Determine the (x, y) coordinate at the center of the cell enclosing the given text.  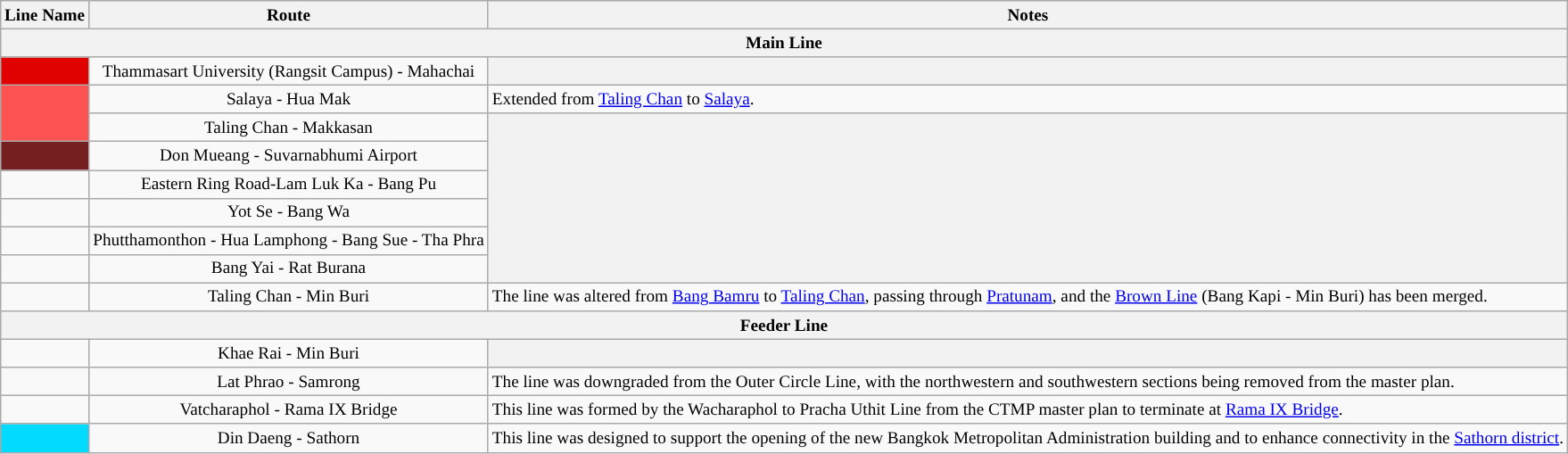
Eastern Ring Road-Lam Luk Ka - Bang Pu (289, 185)
Lat Phrao - Samrong (289, 382)
Extended from Taling Chan to Salaya. (1027, 100)
Taling Chan - Makkasan (289, 128)
The line was altered from Bang Bamru to Taling Chan, passing through Pratunam, and the Brown Line (Bang Kapi - Min Buri) has been merged. (1027, 297)
Feeder Line (783, 326)
Taling Chan - Min Buri (289, 297)
Yot Se - Bang Wa (289, 212)
Bang Yai - Rat Burana (289, 269)
Salaya - Hua Mak (289, 100)
Din Daeng - Sathorn (289, 438)
Main Line (783, 43)
Phutthamonthon - Hua Lamphong - Bang Sue - Tha Phra (289, 241)
Route (289, 15)
Thammasart University (Rangsit Campus) - Mahachai (289, 71)
The line was downgraded from the Outer Circle Line, with the northwestern and southwestern sections being removed from the master plan. (1027, 382)
Line Name (45, 15)
Notes (1027, 15)
Khae Rai - Min Buri (289, 353)
Don Mueang - Suvarnabhumi Airport (289, 156)
Vatcharaphol - Rama IX Bridge (289, 410)
This line was formed by the Wacharaphol to Pracha Uthit Line from the CTMP master plan to terminate at Rama IX Bridge. (1027, 410)
